Search for the cell housing the specified text and yield its [x, y] center coordinate. 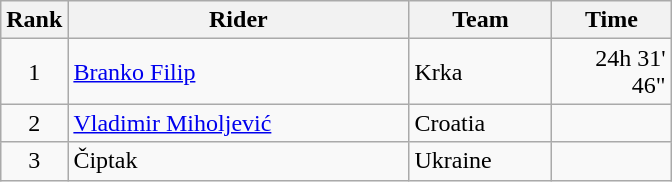
24h 31' 46" [612, 72]
Ukraine [480, 161]
Time [612, 20]
Croatia [480, 123]
Rider [238, 20]
3 [34, 161]
2 [34, 123]
Branko Filip [238, 72]
1 [34, 72]
Rank [34, 20]
Vladimir Miholjević [238, 123]
Čiptak [238, 161]
Krka [480, 72]
Team [480, 20]
